Output the (x, y) coordinate of the center of the cell containing the given text.  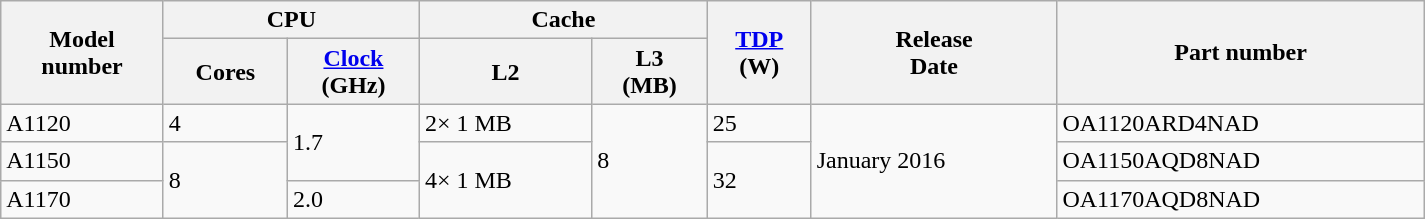
A1150 (82, 161)
Modelnumber (82, 52)
4× 1 MB (505, 180)
OA1170AQD8NAD (1240, 199)
L2 (505, 72)
ReleaseDate (934, 52)
25 (759, 123)
CPU (291, 20)
Clock(GHz) (353, 72)
4 (225, 123)
January 2016 (934, 161)
L3(MB) (650, 72)
2.0 (353, 199)
A1170 (82, 199)
Cores (225, 72)
OA1120ARD4NAD (1240, 123)
1.7 (353, 142)
OA1150AQD8NAD (1240, 161)
TDP(W) (759, 52)
32 (759, 180)
2× 1 MB (505, 123)
Cache (563, 20)
A1120 (82, 123)
Part number (1240, 52)
